Search for the cell housing the specified text and yield its [x, y] center coordinate. 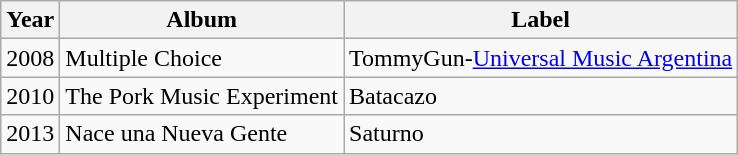
2013 [30, 134]
Batacazo [541, 96]
The Pork Music Experiment [202, 96]
Nace una Nueva Gente [202, 134]
2010 [30, 96]
Album [202, 20]
Year [30, 20]
TommyGun-Universal Music Argentina [541, 58]
Multiple Choice [202, 58]
2008 [30, 58]
Saturno [541, 134]
Label [541, 20]
